Capture the cell that displays the provided text and extract its (X, Y) central coordinate. 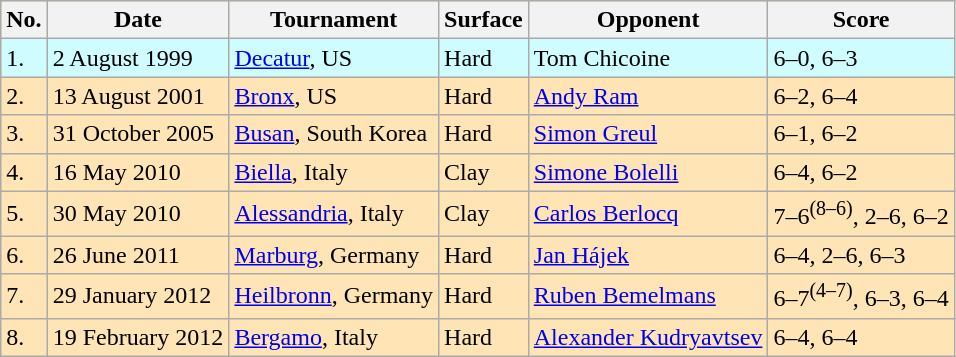
Opponent (648, 20)
Andy Ram (648, 96)
30 May 2010 (138, 214)
Heilbronn, Germany (334, 296)
No. (24, 20)
31 October 2005 (138, 134)
8. (24, 337)
Alessandria, Italy (334, 214)
Bronx, US (334, 96)
Surface (484, 20)
6–7(4–7), 6–3, 6–4 (861, 296)
6–4, 6–4 (861, 337)
6–2, 6–4 (861, 96)
4. (24, 172)
Ruben Bemelmans (648, 296)
3. (24, 134)
Jan Hájek (648, 255)
Tom Chicoine (648, 58)
26 June 2011 (138, 255)
6–4, 2–6, 6–3 (861, 255)
Tournament (334, 20)
2. (24, 96)
5. (24, 214)
7. (24, 296)
13 August 2001 (138, 96)
Carlos Berlocq (648, 214)
6–4, 6–2 (861, 172)
6. (24, 255)
6–1, 6–2 (861, 134)
Simone Bolelli (648, 172)
Marburg, Germany (334, 255)
Biella, Italy (334, 172)
29 January 2012 (138, 296)
7–6(8–6), 2–6, 6–2 (861, 214)
Alexander Kudryavtsev (648, 337)
2 August 1999 (138, 58)
Decatur, US (334, 58)
1. (24, 58)
Busan, South Korea (334, 134)
6–0, 6–3 (861, 58)
Bergamo, Italy (334, 337)
19 February 2012 (138, 337)
Score (861, 20)
Date (138, 20)
16 May 2010 (138, 172)
Simon Greul (648, 134)
